Find where the given text appears and provide that cell's center as (X, Y) coordinate. 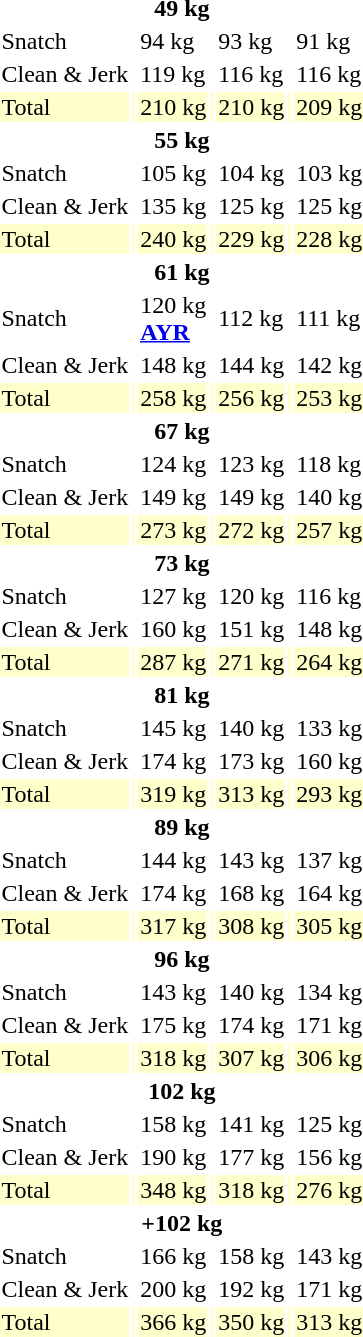
240 kg (174, 239)
272 kg (252, 530)
256 kg (252, 398)
105 kg (174, 173)
120 kgAYR (174, 318)
173 kg (252, 761)
366 kg (174, 1322)
307 kg (252, 1058)
127 kg (174, 596)
119 kg (174, 74)
350 kg (252, 1322)
125 kg (252, 206)
135 kg (174, 206)
190 kg (174, 1157)
145 kg (174, 728)
175 kg (174, 1025)
258 kg (174, 398)
112 kg (252, 318)
313 kg (252, 794)
348 kg (174, 1190)
200 kg (174, 1289)
192 kg (252, 1289)
116 kg (252, 74)
319 kg (174, 794)
229 kg (252, 239)
166 kg (174, 1256)
317 kg (174, 926)
151 kg (252, 629)
120 kg (252, 596)
177 kg (252, 1157)
308 kg (252, 926)
124 kg (174, 464)
93 kg (252, 41)
273 kg (174, 530)
287 kg (174, 662)
168 kg (252, 893)
141 kg (252, 1124)
123 kg (252, 464)
94 kg (174, 41)
148 kg (174, 365)
160 kg (174, 629)
271 kg (252, 662)
104 kg (252, 173)
